Provide the [X, Y] coordinate of the cell's center where the given text is located.  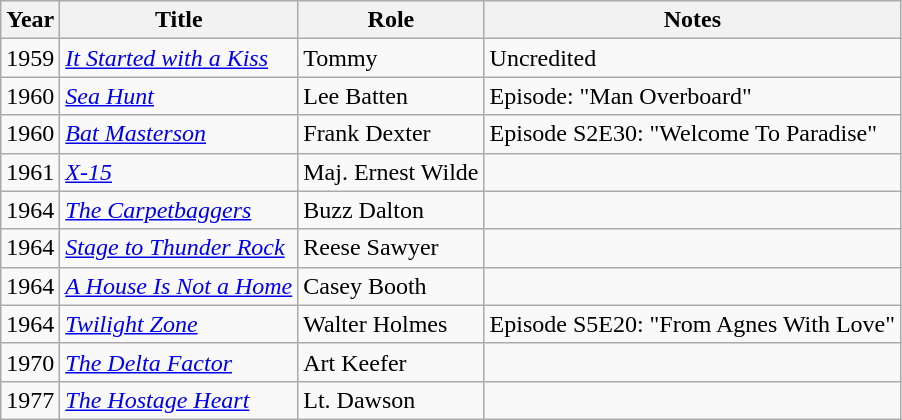
Buzz Dalton [391, 210]
Title [179, 20]
Episode: "Man Overboard" [692, 96]
Tommy [391, 58]
Twilight Zone [179, 324]
1959 [30, 58]
The Hostage Heart [179, 400]
Uncredited [692, 58]
Year [30, 20]
X-15 [179, 172]
Role [391, 20]
Bat Masterson [179, 134]
Reese Sawyer [391, 248]
1970 [30, 362]
1977 [30, 400]
It Started with a Kiss [179, 58]
Stage to Thunder Rock [179, 248]
Casey Booth [391, 286]
The Carpetbaggers [179, 210]
Lt. Dawson [391, 400]
Walter Holmes [391, 324]
1961 [30, 172]
Art Keefer [391, 362]
The Delta Factor [179, 362]
Lee Batten [391, 96]
Episode S2E30: "Welcome To Paradise" [692, 134]
Frank Dexter [391, 134]
Episode S5E20: "From Agnes With Love" [692, 324]
Sea Hunt [179, 96]
Maj. Ernest Wilde [391, 172]
Notes [692, 20]
A House Is Not a Home [179, 286]
